Extract the (x, y) coordinate from the center of the cell holding the provided text.  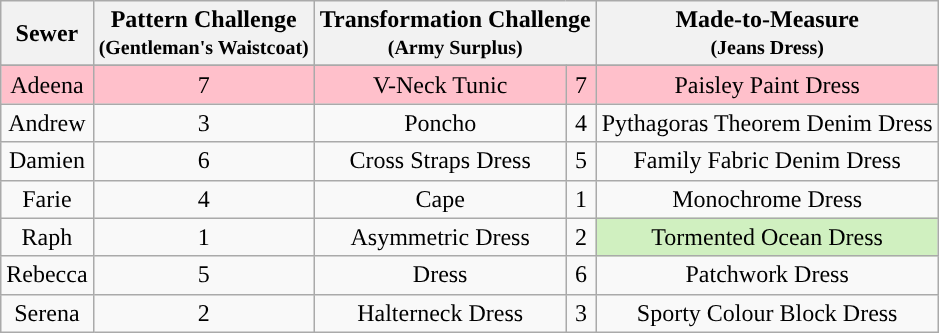
Made-to-Measure(Jeans Dress) (767, 34)
Sporty Colour Block Dress (767, 313)
Transformation Challenge(Army Surplus) (455, 34)
Family Fabric Denim Dress (767, 161)
Tormented Ocean Dress (767, 237)
Raph (47, 237)
Pythagoras Theorem Denim Dress (767, 123)
V-Neck Tunic (440, 85)
Cape (440, 199)
Andrew (47, 123)
Halterneck Dress (440, 313)
Monochrome Dress (767, 199)
Damien (47, 161)
Paisley Paint Dress (767, 85)
Pattern Challenge(Gentleman's Waistcoat) (204, 34)
Serena (47, 313)
Farie (47, 199)
Dress (440, 275)
Asymmetric Dress (440, 237)
Poncho (440, 123)
Adeena (47, 85)
Patchwork Dress (767, 275)
Sewer (47, 34)
Cross Straps Dress (440, 161)
Rebecca (47, 275)
